Output the (X, Y) coordinate of the center of the cell containing the given text.  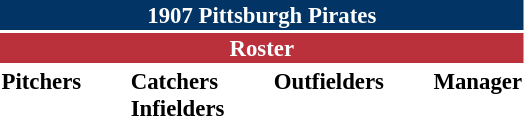
1907 Pittsburgh Pirates (262, 15)
Roster (262, 48)
